Detect which cell encompasses the target text, then output its (X, Y) center coordinate. 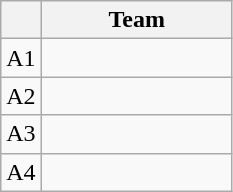
A1 (21, 58)
A3 (21, 134)
Team (136, 20)
A4 (21, 172)
A2 (21, 96)
